Pinpoint the cell where the given text exists, returning its (X, Y) midpoint coordinate. 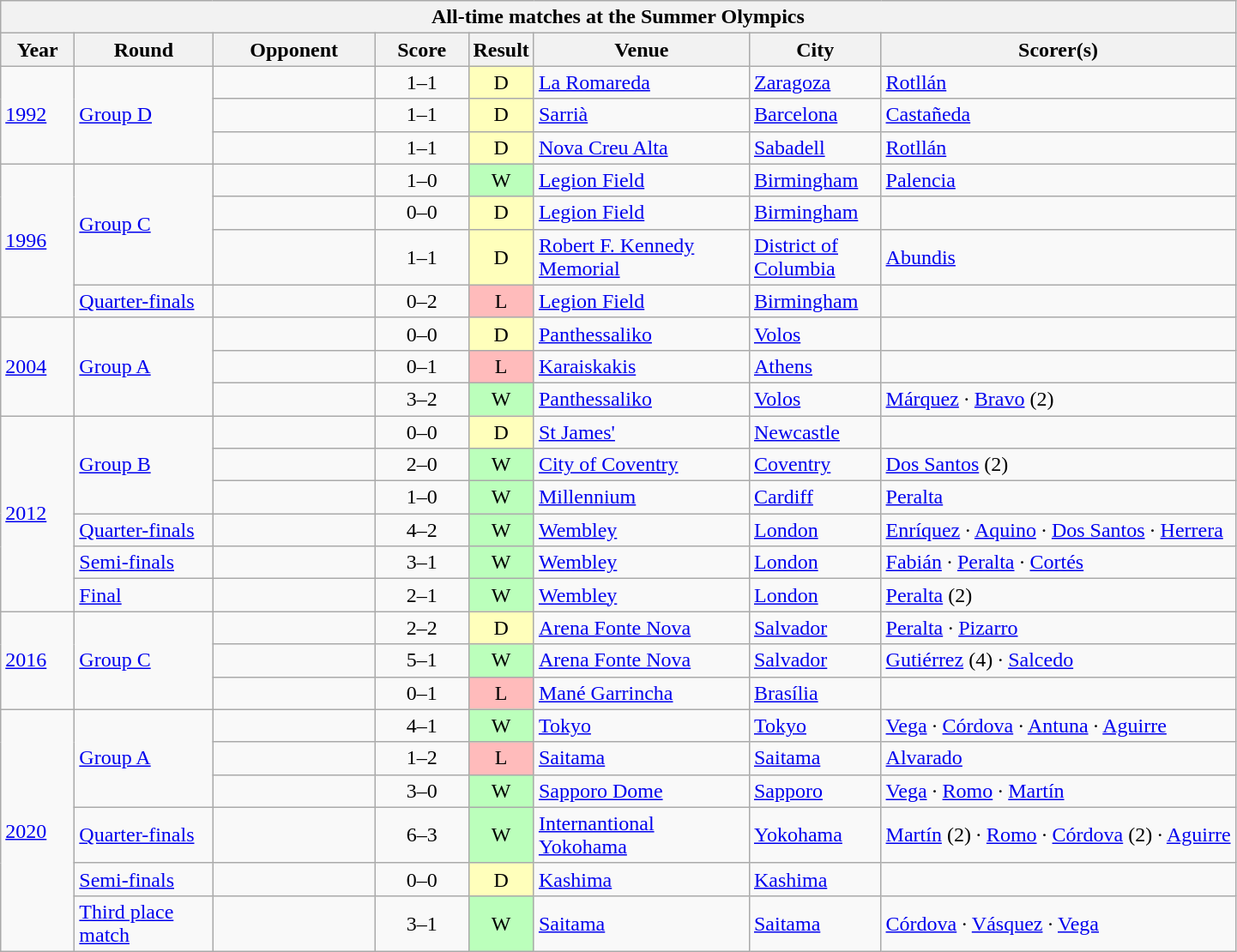
0–2 (422, 301)
Fabián ∙ Peralta ∙ Cortés (1059, 563)
Final (144, 595)
Márquez ∙ Bravo (2) (1059, 399)
Karaiskakis (642, 366)
Alvarado (1059, 758)
Dos Santos (2) (1059, 465)
4–2 (422, 530)
City (815, 50)
2012 (38, 513)
1–2 (422, 758)
Nova Creu Alta (642, 148)
Martín (2) ∙ Romo ∙ Córdova (2) ∙ Aguirre (1059, 835)
Peralta ∙ Pizarro (1059, 628)
Group D (144, 115)
City of Coventry (642, 465)
Cardiff (815, 497)
Zaragoza (815, 82)
Result (501, 50)
Score (422, 50)
Sapporo Dome (642, 791)
1992 (38, 115)
Scorer(s) (1059, 50)
Palencia (1059, 180)
Venue (642, 50)
Newcastle (815, 431)
Yokohama (815, 835)
St James' (642, 431)
2020 (38, 830)
Robert F. Kennedy Memorial (642, 257)
Córdova ∙ Vásquez ∙ Vega (1059, 923)
La Romareda (642, 82)
Peralta (1059, 497)
Gutiérrez (4) ∙ Salcedo (1059, 660)
Castañeda (1059, 115)
Coventry (815, 465)
Sabadell (815, 148)
District of Columbia (815, 257)
4–1 (422, 726)
5–1 (422, 660)
Round (144, 50)
1996 (38, 240)
Millennium (642, 497)
Vega ∙ Romo ∙ Martín (1059, 791)
2004 (38, 366)
Barcelona (815, 115)
2–2 (422, 628)
Peralta (2) (1059, 595)
Brasília (815, 693)
Third place match (144, 923)
Internantional Yokohama (642, 835)
Year (38, 50)
Enríquez ∙ Aquino ∙ Dos Santos ∙ Herrera (1059, 530)
Mané Garrincha (642, 693)
Sapporo (815, 791)
2–1 (422, 595)
2016 (38, 660)
Sarrià (642, 115)
Abundis (1059, 257)
6–3 (422, 835)
Opponent (294, 50)
3–2 (422, 399)
Vega ∙ Córdova ∙ Antuna ∙ Aguirre (1059, 726)
Athens (815, 366)
Group B (144, 464)
3–0 (422, 791)
All-time matches at the Summer Olympics (618, 17)
2–0 (422, 465)
